Pinpoint the cell where the given text exists, returning its [X, Y] midpoint coordinate. 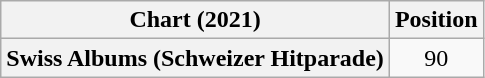
90 [436, 58]
Swiss Albums (Schweizer Hitparade) [196, 58]
Position [436, 20]
Chart (2021) [196, 20]
